Output the (x, y) coordinate of the center of the cell containing the given text.  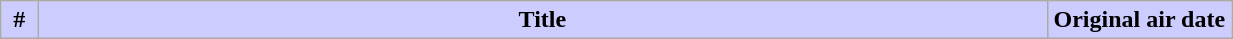
Title (542, 20)
# (20, 20)
Original air date (1140, 20)
